Provide the (x, y) coordinate of the cell's center where the given text is located.  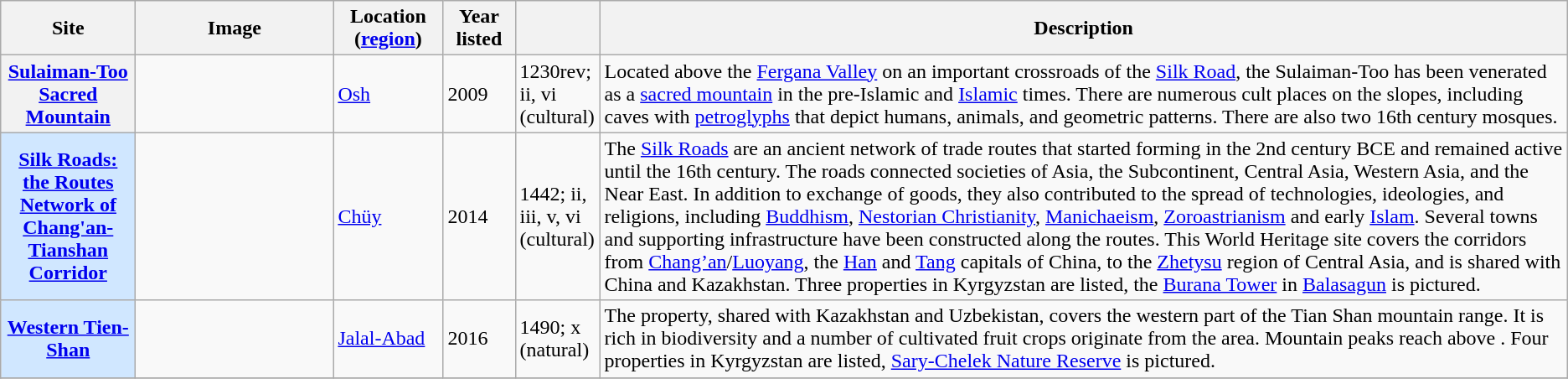
Year listed (479, 29)
Sulaiman-Too Sacred Mountain (69, 94)
2009 (479, 94)
1442; ii, iii, v, vi (cultural) (558, 216)
Image (235, 29)
Location (region) (389, 29)
Silk Roads: the Routes Network of Chang'an-Tianshan Corridor (69, 216)
2016 (479, 339)
2014 (479, 216)
Chüy (389, 216)
Jalal-Abad (389, 339)
Description (1084, 29)
1490; x (natural) (558, 339)
Western Tien-Shan (69, 339)
1230rev; ii, vi (cultural) (558, 94)
Site (69, 29)
Osh (389, 94)
